Find where the given text appears and provide that cell's center as [X, Y] coordinate. 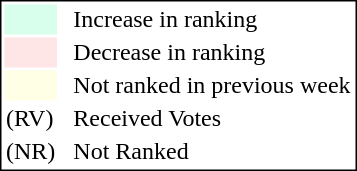
(RV) [30, 119]
Not Ranked [212, 151]
(NR) [30, 151]
Decrease in ranking [212, 53]
Received Votes [212, 119]
Increase in ranking [212, 19]
Not ranked in previous week [212, 85]
